Return the [X, Y] coordinate for the center point of the cell that contains the specified text.  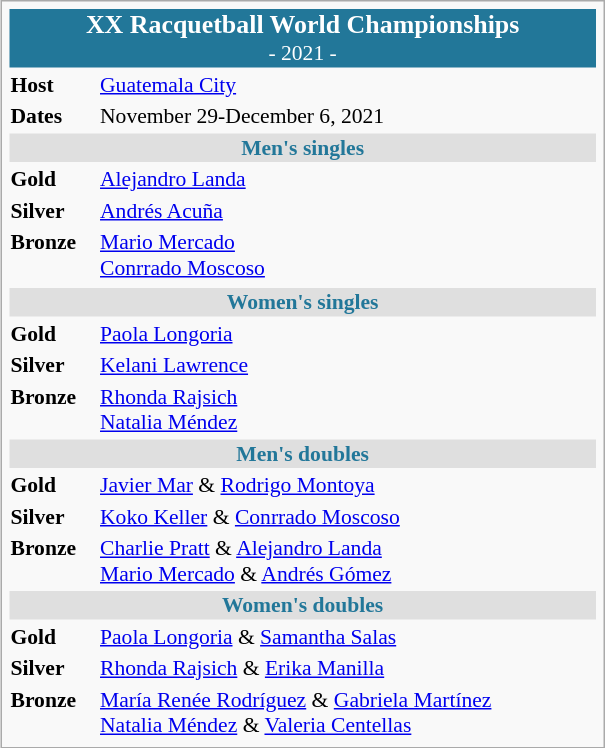
Women's singles [302, 302]
María Renée Rodríguez & Gabriela Martínez Natalia Méndez & Valeria Centellas [348, 712]
Paola Longoria [348, 333]
Charlie Pratt & Alejandro Landa Mario Mercado & Andrés Gómez [348, 561]
Men's singles [302, 147]
Host [52, 84]
Paola Longoria & Samantha Salas [348, 636]
XX Racquetball World Championships- 2021 - [302, 38]
Alejandro Landa [348, 179]
Javier Mar & Rodrigo Montoya [348, 485]
Andrés Acuña [348, 210]
Kelani Lawrence [348, 365]
Rhonda Rajsich & Erika Manilla [348, 668]
November 29-December 6, 2021 [348, 116]
Mario Mercado Conrrado Moscoso [348, 255]
Men's doubles [302, 453]
Dates [52, 116]
Women's doubles [302, 605]
Rhonda Rajsich Natalia Méndez [348, 409]
Guatemala City [348, 84]
Koko Keller & Conrrado Moscoso [348, 516]
